Provide the [x, y] coordinate of the cell's center where the given text is located.  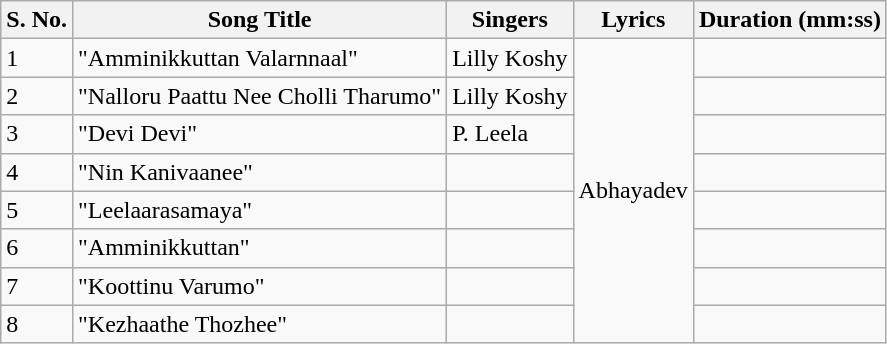
"Nalloru Paattu Nee Cholli Tharumo" [259, 96]
"Leelaarasamaya" [259, 210]
"Koottinu Varumo" [259, 286]
"Amminikkuttan" [259, 248]
Lyrics [633, 20]
Song Title [259, 20]
8 [37, 324]
"Nin Kanivaanee" [259, 172]
Abhayadev [633, 191]
"Kezhaathe Thozhee" [259, 324]
Singers [510, 20]
Duration (mm:ss) [790, 20]
1 [37, 58]
4 [37, 172]
"Devi Devi" [259, 134]
3 [37, 134]
7 [37, 286]
6 [37, 248]
S. No. [37, 20]
"Amminikkuttan Valarnnaal" [259, 58]
P. Leela [510, 134]
5 [37, 210]
2 [37, 96]
